Capture the cell that displays the provided text and extract its [X, Y] central coordinate. 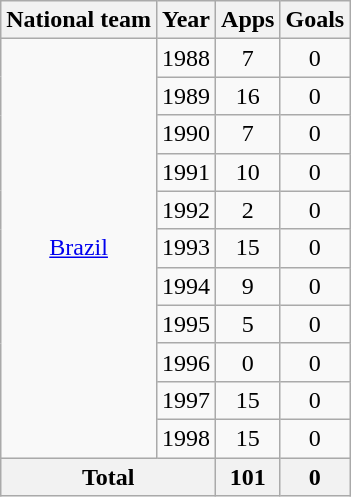
1989 [186, 96]
1994 [186, 286]
Year [186, 20]
2 [248, 210]
1998 [186, 438]
Apps [248, 20]
Brazil [79, 248]
1990 [186, 134]
10 [248, 172]
5 [248, 324]
101 [248, 477]
9 [248, 286]
1997 [186, 400]
National team [79, 20]
1992 [186, 210]
1995 [186, 324]
1996 [186, 362]
1988 [186, 58]
Goals [315, 20]
1993 [186, 248]
Total [108, 477]
16 [248, 96]
1991 [186, 172]
